Scan for the cell matching the given text and deliver its [x, y] coordinate at center. 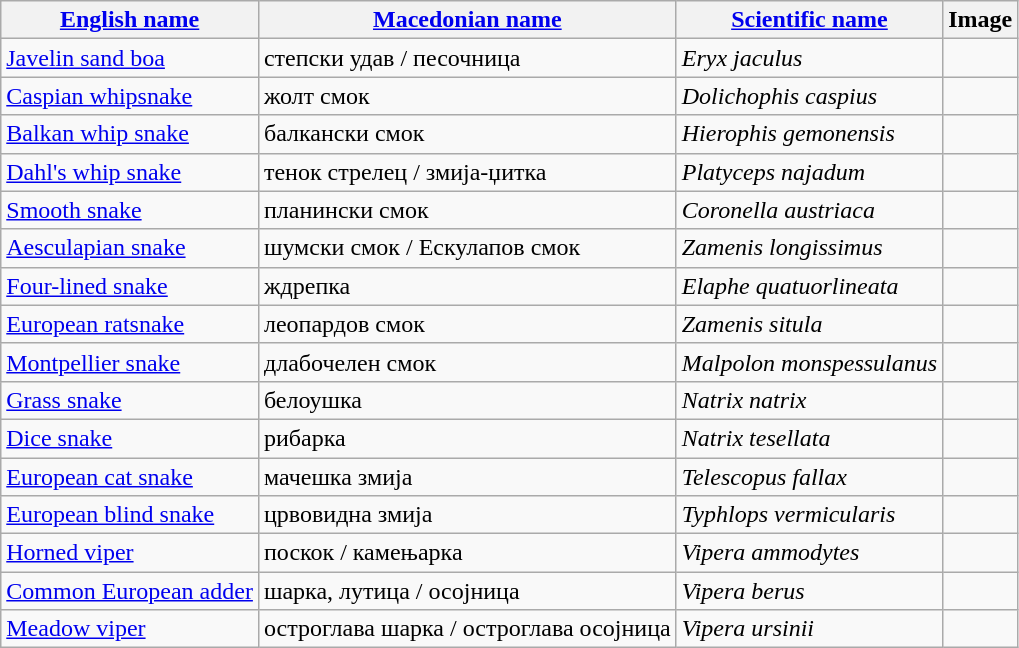
Macedonian name [467, 20]
Vipera berus [809, 591]
тенок стрелец / змија-џитка [467, 172]
длабочелен смок [467, 362]
Natrix natrix [809, 400]
ждрепка [467, 286]
Natrix tesellata [809, 438]
Javelin sand boa [130, 58]
Smooth snake [130, 210]
Image [980, 20]
шарка, лутица / осојница [467, 591]
Caspian whipsnake [130, 96]
Malpolon monspessulanus [809, 362]
English name [130, 20]
Dahl's whip snake [130, 172]
жолт смок [467, 96]
Vipera ammodytes [809, 553]
степски удав / песочница [467, 58]
белоушка [467, 400]
Balkan whip snake [130, 134]
Horned viper [130, 553]
European blind snake [130, 515]
остроглава шарка / остроглава осојница [467, 629]
Montpellier snake [130, 362]
Coronella austriaca [809, 210]
Dice snake [130, 438]
Telescopus fallax [809, 477]
Hierophis gemonensis [809, 134]
Scientific name [809, 20]
Eryx jaculus [809, 58]
Four-lined snake [130, 286]
Typhlops vermicularis [809, 515]
балкански смок [467, 134]
European ratsnake [130, 324]
Dolichophis caspius [809, 96]
Aesculapian snake [130, 248]
леопардов смок [467, 324]
Grass snake [130, 400]
планински смок [467, 210]
Common European adder [130, 591]
поскок / камењарка [467, 553]
црвовидна змија [467, 515]
Elaphe quatuorlineata [809, 286]
рибарка [467, 438]
мачешка змија [467, 477]
Platyceps najadum [809, 172]
Zamenis longissimus [809, 248]
European cat snake [130, 477]
Zamenis situla [809, 324]
Meadow viper [130, 629]
Vipera ursinii [809, 629]
шумски смок / Ескулапов смок [467, 248]
